For the text-containing cell, return its midpoint in [X, Y] coordinate format. 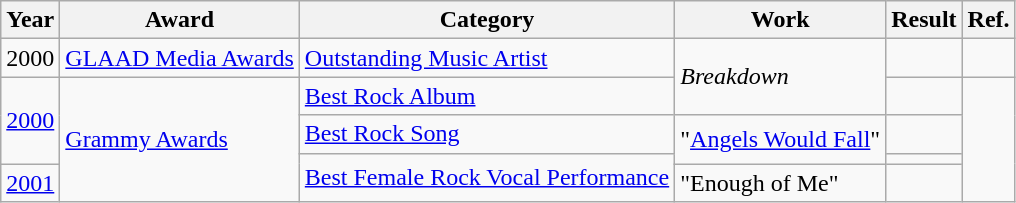
Breakdown [780, 77]
Ref. [988, 20]
"Angels Would Fall" [780, 140]
Grammy Awards [180, 140]
"Enough of Me" [780, 183]
2001 [30, 183]
GLAAD Media Awards [180, 58]
Year [30, 20]
Work [780, 20]
Best Rock Song [486, 134]
Best Female Rock Vocal Performance [486, 178]
Award [180, 20]
Outstanding Music Artist [486, 58]
Best Rock Album [486, 96]
Category [486, 20]
Result [924, 20]
